Locate the cell with the specified text and output its [X, Y] center coordinate. 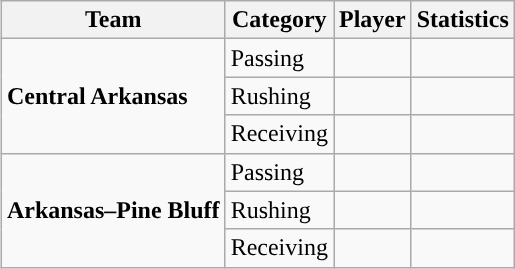
Arkansas–Pine Bluff [113, 210]
Player [373, 20]
Statistics [462, 20]
Team [113, 20]
Category [279, 20]
Central Arkansas [113, 96]
